Locate the cell with the specified text and output its (X, Y) center coordinate. 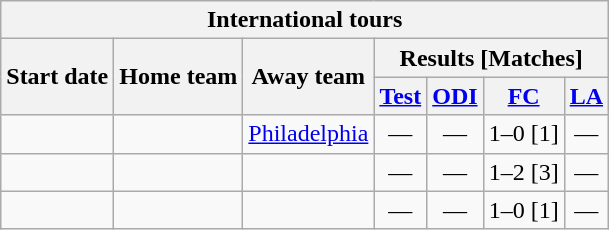
1–2 [3] (524, 172)
FC (524, 96)
Results [Matches] (492, 58)
LA (586, 96)
International tours (305, 20)
Home team (178, 77)
Start date (58, 77)
Test (400, 96)
Away team (308, 77)
Philadelphia (308, 134)
ODI (455, 96)
